Capture the cell that displays the provided text and extract its [x, y] central coordinate. 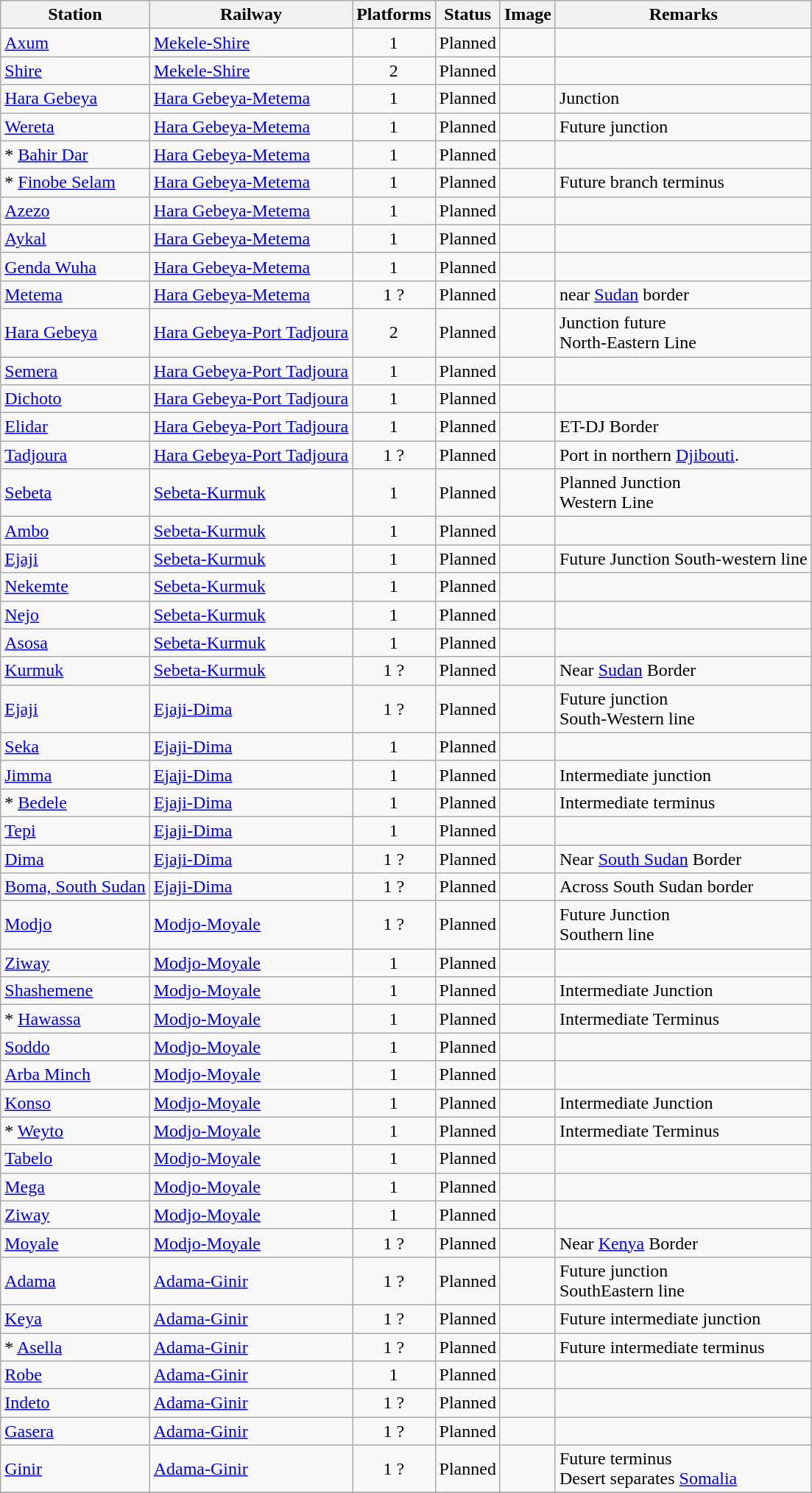
Jimma [75, 774]
Intermediate junction [683, 774]
Future branch terminus [683, 183]
Future Junction South-western line [683, 559]
Genda Wuha [75, 267]
Near Sudan Border [683, 671]
Nejo [75, 615]
Junction futureNorth-Eastern Line [683, 333]
Future intermediate junction [683, 1319]
Future junction [683, 127]
Image [527, 15]
* Hawassa [75, 1019]
Station [75, 15]
Adama [75, 1281]
Boma, South Sudan [75, 887]
Platforms [394, 15]
Modjo [75, 925]
Status [467, 15]
* Finobe Selam [75, 183]
Shashemene [75, 991]
Elidar [75, 427]
Axum [75, 43]
Near South Sudan Border [683, 859]
Remarks [683, 15]
Aykal [75, 239]
Future junctionSouth-Western line [683, 708]
Indeto [75, 1403]
Future intermediate terminus [683, 1346]
Planned Junction Western Line [683, 493]
Seka [75, 746]
Moyale [75, 1243]
Shire [75, 71]
Konso [75, 1103]
Tepi [75, 830]
Wereta [75, 127]
Soddo [75, 1047]
Intermediate terminus [683, 802]
* Asella [75, 1346]
Future junctionSouthEastern line [683, 1281]
* Bahir Dar [75, 155]
Port in northern Djibouti. [683, 455]
Nekemte [75, 587]
* Weyto [75, 1131]
Asosa [75, 643]
Mega [75, 1187]
Across South Sudan border [683, 887]
Dima [75, 859]
Keya [75, 1319]
Near Kenya Border [683, 1243]
Metema [75, 294]
Future terminus Desert separates Somalia [683, 1469]
Tabelo [75, 1159]
Railway [251, 15]
Robe [75, 1375]
Ambo [75, 531]
Semera [75, 370]
* Bedele [75, 802]
Junction [683, 99]
Gasera [75, 1431]
Sebeta [75, 493]
Ginir [75, 1469]
Dichoto [75, 399]
ET-DJ Border [683, 427]
Kurmuk [75, 671]
Arba Minch [75, 1075]
Tadjoura [75, 455]
near Sudan border [683, 294]
Azezo [75, 211]
Future JunctionSouthern line [683, 925]
